For the text-containing cell, return its midpoint in (x, y) coordinate format. 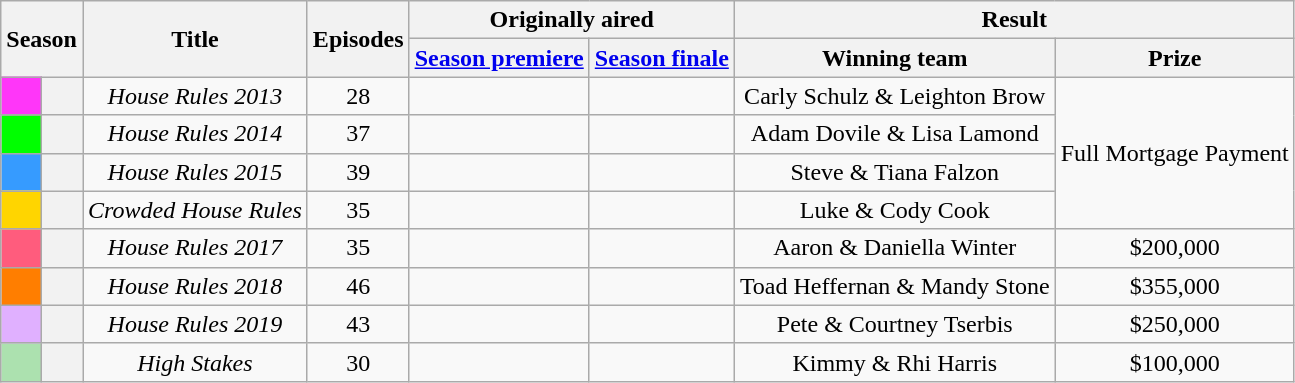
43 (358, 324)
Full Mortgage Payment (1174, 153)
$200,000 (1174, 248)
$250,000 (1174, 324)
37 (358, 134)
High Stakes (194, 362)
House Rules 2019 (194, 324)
House Rules 2014 (194, 134)
Pete & Courtney Tserbis (894, 324)
30 (358, 362)
Episodes (358, 39)
28 (358, 96)
Season (42, 39)
Kimmy & Rhi Harris (894, 362)
House Rules 2015 (194, 172)
46 (358, 286)
Season premiere (499, 58)
$100,000 (1174, 362)
Steve & Tiana Falzon (894, 172)
Crowded House Rules (194, 210)
Carly Schulz & Leighton Brow (894, 96)
Adam Dovile & Lisa Lamond (894, 134)
House Rules 2017 (194, 248)
Winning team (894, 58)
Luke & Cody Cook (894, 210)
House Rules 2013 (194, 96)
Result (1014, 20)
$355,000 (1174, 286)
Toad Heffernan & Mandy Stone (894, 286)
39 (358, 172)
Season finale (662, 58)
Originally aired (572, 20)
Title (194, 39)
Prize (1174, 58)
Aaron & Daniella Winter (894, 248)
House Rules 2018 (194, 286)
